Search for the cell housing the specified text and yield its (x, y) center coordinate. 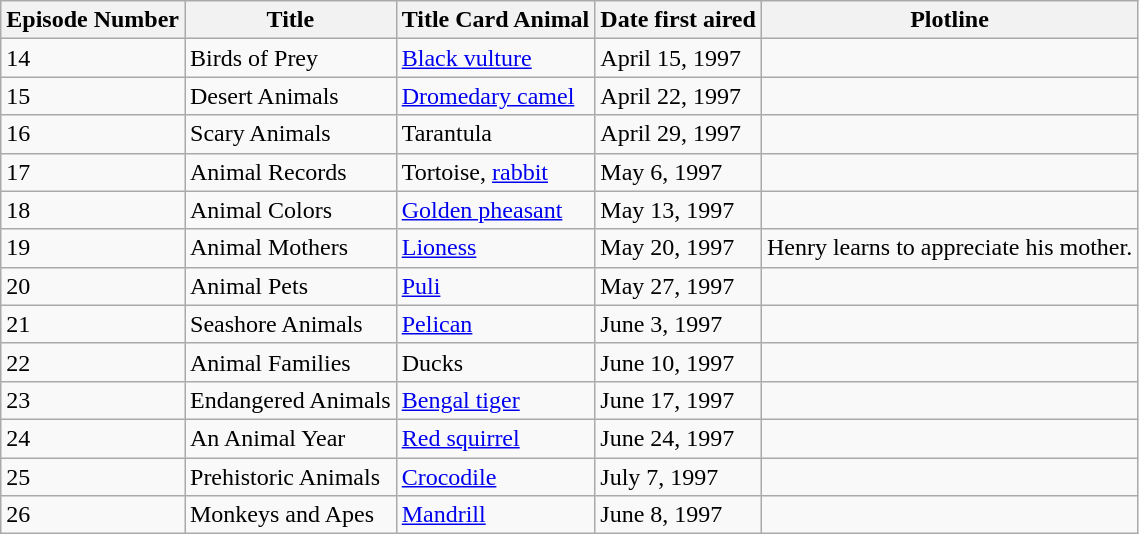
Animal Families (290, 362)
May 13, 1997 (678, 210)
Mandrill (496, 515)
Monkeys and Apes (290, 515)
Episode Number (93, 20)
26 (93, 515)
15 (93, 96)
Seashore Animals (290, 324)
Scary Animals (290, 134)
Prehistoric Animals (290, 477)
April 22, 1997 (678, 96)
May 20, 1997 (678, 248)
Lioness (496, 248)
Animal Mothers (290, 248)
Animal Records (290, 172)
20 (93, 286)
16 (93, 134)
Plotline (949, 20)
May 6, 1997 (678, 172)
19 (93, 248)
June 24, 1997 (678, 438)
21 (93, 324)
May 27, 1997 (678, 286)
Tortoise, rabbit (496, 172)
17 (93, 172)
Birds of Prey (290, 58)
22 (93, 362)
Pelican (496, 324)
24 (93, 438)
Ducks (496, 362)
Red squirrel (496, 438)
Animal Pets (290, 286)
April 15, 1997 (678, 58)
Desert Animals (290, 96)
23 (93, 400)
Puli (496, 286)
June 17, 1997 (678, 400)
Black vulture (496, 58)
June 8, 1997 (678, 515)
An Animal Year (290, 438)
Henry learns to appreciate his mother. (949, 248)
25 (93, 477)
Bengal tiger (496, 400)
Animal Colors (290, 210)
Title Card Animal (496, 20)
Dromedary camel (496, 96)
June 10, 1997 (678, 362)
Crocodile (496, 477)
Date first aired (678, 20)
Tarantula (496, 134)
April 29, 1997 (678, 134)
July 7, 1997 (678, 477)
Title (290, 20)
Endangered Animals (290, 400)
14 (93, 58)
June 3, 1997 (678, 324)
18 (93, 210)
Golden pheasant (496, 210)
